Locate the cell with the specified text and output its [X, Y] center coordinate. 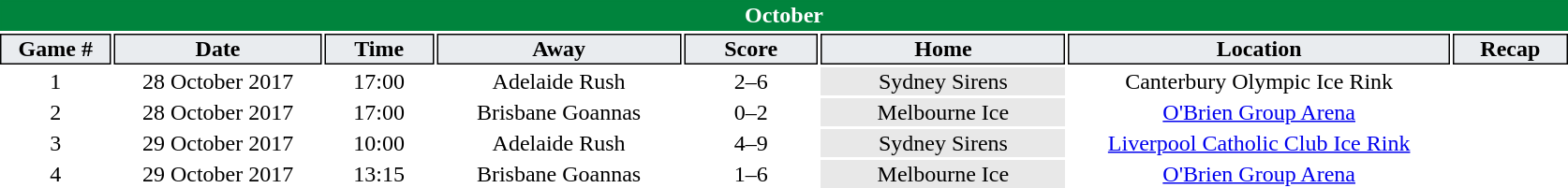
Liverpool Catholic Club Ice Rink [1259, 143]
3 [56, 143]
13:15 [379, 174]
2 [56, 112]
4–9 [751, 143]
Recap [1510, 49]
1 [56, 81]
Canterbury Olympic Ice Rink [1259, 81]
Date [218, 49]
Game # [56, 49]
1–6 [751, 174]
Away [559, 49]
2–6 [751, 81]
0–2 [751, 112]
Location [1259, 49]
10:00 [379, 143]
Time [379, 49]
October [784, 15]
Home [943, 49]
Score [751, 49]
4 [56, 174]
